Detect which cell encompasses the target text, then output its [X, Y] center coordinate. 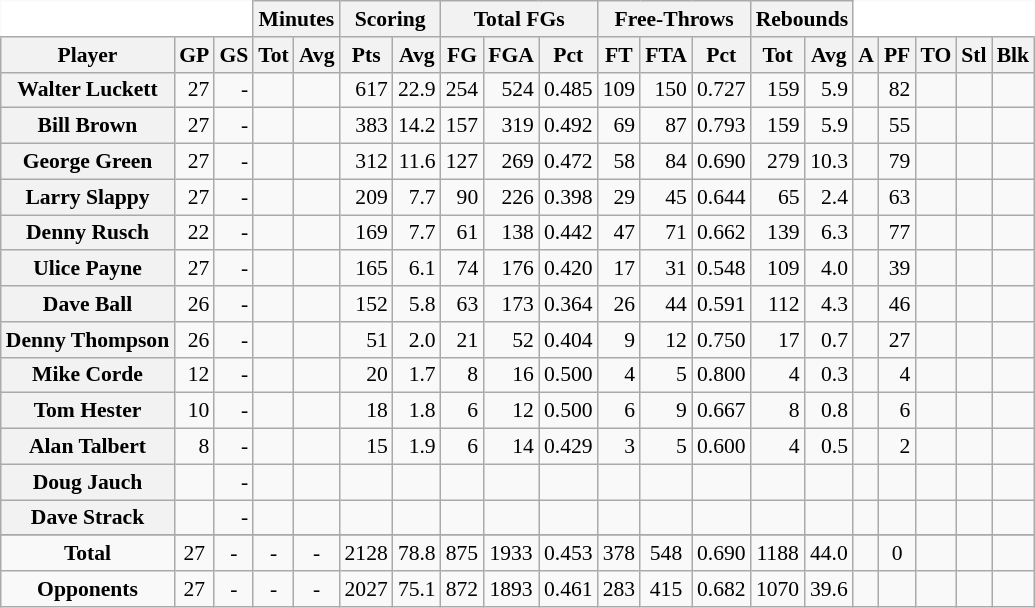
Dave Strack [88, 518]
5.8 [417, 304]
Tom Hester [88, 411]
51 [366, 340]
0.492 [568, 126]
524 [511, 90]
21 [462, 340]
0.750 [722, 340]
0.682 [722, 589]
18 [366, 411]
39.6 [830, 589]
Larry Slappy [88, 197]
Mike Corde [88, 375]
Walter Luckett [88, 90]
4.0 [830, 269]
319 [511, 126]
4.3 [830, 304]
1.8 [417, 411]
2128 [366, 554]
165 [366, 269]
44.0 [830, 554]
71 [666, 233]
FT [620, 55]
0.600 [722, 447]
65 [778, 197]
383 [366, 126]
Denny Thompson [88, 340]
10.3 [830, 162]
55 [898, 126]
Blk [1014, 55]
2.4 [830, 197]
47 [620, 233]
0.5 [830, 447]
279 [778, 162]
TO [936, 55]
0.800 [722, 375]
GS [234, 55]
78.8 [417, 554]
150 [666, 90]
Total FGs [520, 19]
0.420 [568, 269]
Pts [366, 55]
Dave Ball [88, 304]
16 [511, 375]
PF [898, 55]
0.3 [830, 375]
2 [898, 447]
0.404 [568, 340]
1.7 [417, 375]
548 [666, 554]
31 [666, 269]
152 [366, 304]
1188 [778, 554]
75.1 [417, 589]
Rebounds [802, 19]
61 [462, 233]
58 [620, 162]
226 [511, 197]
0.485 [568, 90]
0.8 [830, 411]
Scoring [390, 19]
Stl [974, 55]
127 [462, 162]
22 [194, 233]
0.364 [568, 304]
46 [898, 304]
77 [898, 233]
Doug Jauch [88, 482]
6.1 [417, 269]
872 [462, 589]
Ulice Payne [88, 269]
415 [666, 589]
1933 [511, 554]
139 [778, 233]
84 [666, 162]
0.7 [830, 340]
Opponents [88, 589]
269 [511, 162]
617 [366, 90]
10 [194, 411]
74 [462, 269]
169 [366, 233]
0.548 [722, 269]
0.793 [722, 126]
0.442 [568, 233]
6.3 [830, 233]
1893 [511, 589]
14.2 [417, 126]
87 [666, 126]
82 [898, 90]
283 [620, 589]
90 [462, 197]
1070 [778, 589]
0.429 [568, 447]
112 [778, 304]
209 [366, 197]
Minutes [296, 19]
A [866, 55]
George Green [88, 162]
22.9 [417, 90]
0.727 [722, 90]
138 [511, 233]
0.667 [722, 411]
20 [366, 375]
Player [88, 55]
52 [511, 340]
14 [511, 447]
69 [620, 126]
1.9 [417, 447]
FGA [511, 55]
157 [462, 126]
176 [511, 269]
Bill Brown [88, 126]
0.591 [722, 304]
2027 [366, 589]
0.662 [722, 233]
GP [194, 55]
39 [898, 269]
44 [666, 304]
15 [366, 447]
FTA [666, 55]
0 [898, 554]
11.6 [417, 162]
Alan Talbert [88, 447]
0.398 [568, 197]
875 [462, 554]
29 [620, 197]
Free-Throws [674, 19]
Total [88, 554]
3 [620, 447]
173 [511, 304]
0.472 [568, 162]
Denny Rusch [88, 233]
0.644 [722, 197]
254 [462, 90]
378 [620, 554]
312 [366, 162]
79 [898, 162]
0.453 [568, 554]
0.461 [568, 589]
FG [462, 55]
2.0 [417, 340]
45 [666, 197]
